Identify which cell holds the provided text, then report its [X, Y] central coordinate. 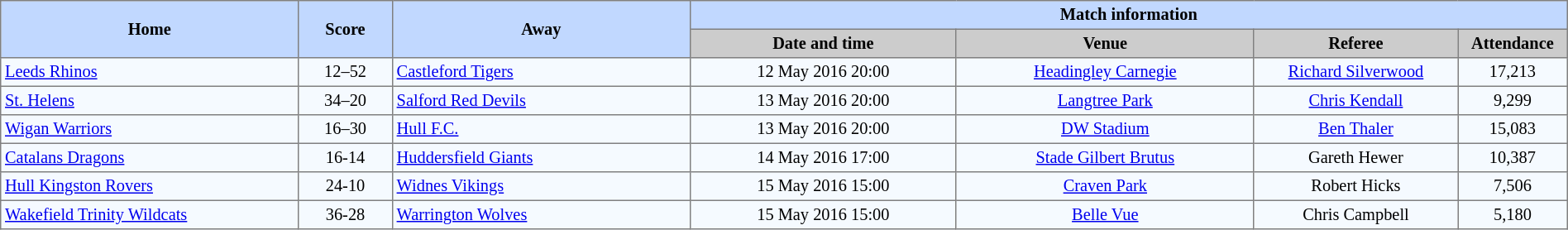
Belle Vue [1105, 214]
Headingley Carnegie [1105, 72]
16–30 [346, 129]
Catalans Dragons [150, 157]
Score [346, 30]
Gareth Hewer [1355, 157]
Wigan Warriors [150, 129]
Chris Campbell [1355, 214]
Date and time [823, 43]
Stade Gilbert Brutus [1105, 157]
Widnes Vikings [541, 186]
Away [541, 30]
10,387 [1513, 157]
Richard Silverwood [1355, 72]
16-14 [346, 157]
34–20 [346, 100]
12–52 [346, 72]
7,506 [1513, 186]
Referee [1355, 43]
Home [150, 30]
Robert Hicks [1355, 186]
12 May 2016 20:00 [823, 72]
14 May 2016 17:00 [823, 157]
Chris Kendall [1355, 100]
Langtree Park [1105, 100]
Match information [1128, 15]
Venue [1105, 43]
Salford Red Devils [541, 100]
Hull F.C. [541, 129]
36-28 [346, 214]
Craven Park [1105, 186]
Warrington Wolves [541, 214]
Hull Kingston Rovers [150, 186]
17,213 [1513, 72]
Leeds Rhinos [150, 72]
5,180 [1513, 214]
15,083 [1513, 129]
DW Stadium [1105, 129]
24-10 [346, 186]
Castleford Tigers [541, 72]
Ben Thaler [1355, 129]
Huddersfield Giants [541, 157]
St. Helens [150, 100]
9,299 [1513, 100]
Attendance [1513, 43]
Wakefield Trinity Wildcats [150, 214]
